Identify which cell holds the provided text, then report its (X, Y) central coordinate. 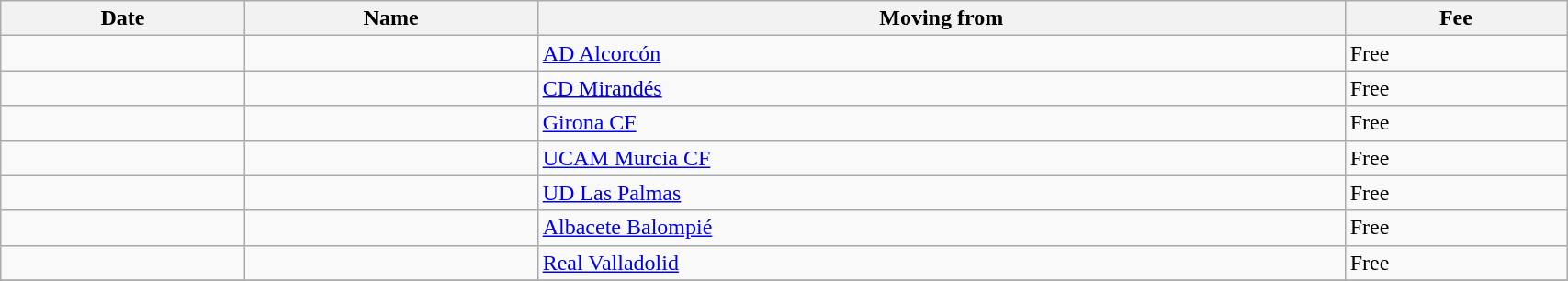
AD Alcorcón (941, 53)
Date (123, 18)
Moving from (941, 18)
UCAM Murcia CF (941, 158)
Name (391, 18)
UD Las Palmas (941, 193)
Fee (1455, 18)
Real Valladolid (941, 263)
CD Mirandés (941, 88)
Albacete Balompié (941, 228)
Girona CF (941, 123)
